Provide the [X, Y] coordinate of the cell's center where the given text is located.  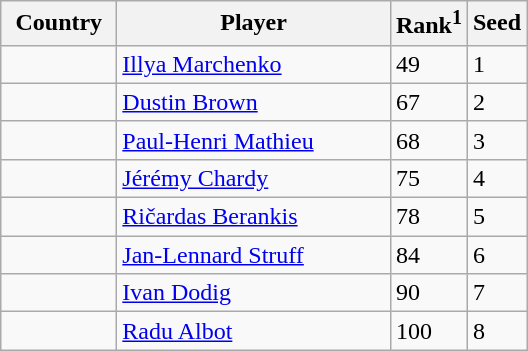
49 [428, 64]
1 [496, 64]
90 [428, 293]
Paul-Henri Mathieu [254, 140]
Rank1 [428, 24]
2 [496, 102]
Ričardas Berankis [254, 217]
6 [496, 255]
Country [59, 24]
Illya Marchenko [254, 64]
7 [496, 293]
84 [428, 255]
Seed [496, 24]
68 [428, 140]
78 [428, 217]
Jan-Lennard Struff [254, 255]
Jérémy Chardy [254, 178]
5 [496, 217]
Radu Albot [254, 331]
4 [496, 178]
8 [496, 331]
Dustin Brown [254, 102]
100 [428, 331]
Ivan Dodig [254, 293]
3 [496, 140]
Player [254, 24]
75 [428, 178]
67 [428, 102]
